Capture the cell that displays the provided text and extract its [x, y] central coordinate. 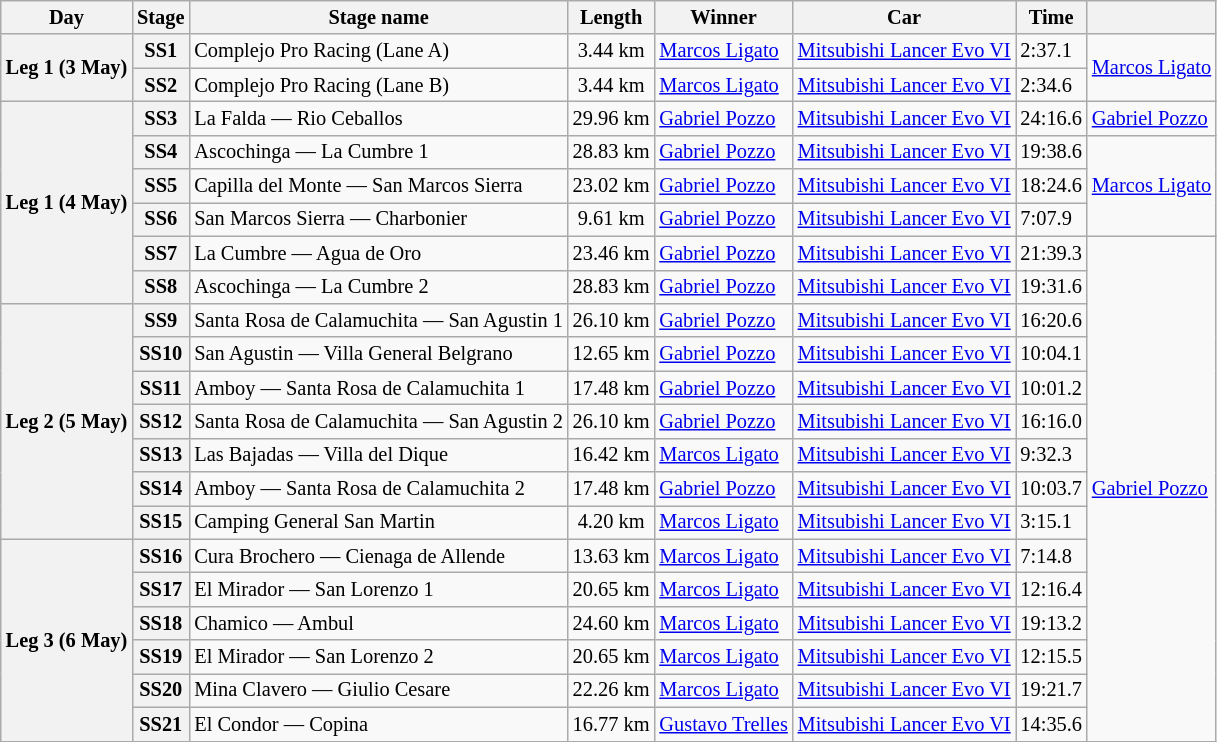
El Mirador — San Lorenzo 2 [378, 657]
La Cumbre — Agua de Oro [378, 253]
Stage [160, 17]
2:37.1 [1052, 51]
SS6 [160, 219]
SS19 [160, 657]
24.60 km [612, 623]
7:07.9 [1052, 219]
La Falda — Rio Ceballos [378, 118]
Chamico — Ambul [378, 623]
Santa Rosa de Calamuchita — San Agustin 2 [378, 421]
12:15.5 [1052, 657]
14:35.6 [1052, 724]
Complejo Pro Racing (Lane B) [378, 85]
Capilla del Monte — San Marcos Sierra [378, 186]
7:14.8 [1052, 556]
SS11 [160, 388]
Leg 3 (6 May) [66, 640]
9.61 km [612, 219]
Ascochinga — La Cumbre 2 [378, 287]
12:16.4 [1052, 589]
SS12 [160, 421]
Amboy — Santa Rosa de Calamuchita 2 [378, 489]
Winner [723, 17]
18:24.6 [1052, 186]
SS5 [160, 186]
Car [904, 17]
SS9 [160, 320]
23.46 km [612, 253]
13.63 km [612, 556]
19:13.2 [1052, 623]
16:20.6 [1052, 320]
3:15.1 [1052, 522]
SS16 [160, 556]
16:16.0 [1052, 421]
21:39.3 [1052, 253]
Leg 1 (4 May) [66, 202]
2:34.6 [1052, 85]
San Marcos Sierra — Charbonier [378, 219]
SS7 [160, 253]
Mina Clavero — Giulio Cesare [378, 690]
29.96 km [612, 118]
Complejo Pro Racing (Lane A) [378, 51]
4.20 km [612, 522]
Day [66, 17]
Gustavo Trelles [723, 724]
SS4 [160, 152]
10:01.2 [1052, 388]
El Condor — Copina [378, 724]
SS10 [160, 354]
23.02 km [612, 186]
Amboy — Santa Rosa de Calamuchita 1 [378, 388]
SS1 [160, 51]
16.77 km [612, 724]
19:21.7 [1052, 690]
Las Bajadas — Villa del Dique [378, 455]
SS15 [160, 522]
10:03.7 [1052, 489]
Leg 2 (5 May) [66, 421]
SS2 [160, 85]
SS20 [160, 690]
Length [612, 17]
SS13 [160, 455]
19:38.6 [1052, 152]
9:32.3 [1052, 455]
Santa Rosa de Calamuchita — San Agustin 1 [378, 320]
24:16.6 [1052, 118]
Ascochinga — La Cumbre 1 [378, 152]
Stage name [378, 17]
SS3 [160, 118]
22.26 km [612, 690]
10:04.1 [1052, 354]
Camping General San Martin [378, 522]
Leg 1 (3 May) [66, 68]
Cura Brochero — Cienaga de Allende [378, 556]
SS17 [160, 589]
San Agustin — Villa General Belgrano [378, 354]
19:31.6 [1052, 287]
SS18 [160, 623]
SS21 [160, 724]
SS8 [160, 287]
16.42 km [612, 455]
12.65 km [612, 354]
Time [1052, 17]
SS14 [160, 489]
El Mirador — San Lorenzo 1 [378, 589]
